Search for the cell housing the specified text and yield its [X, Y] center coordinate. 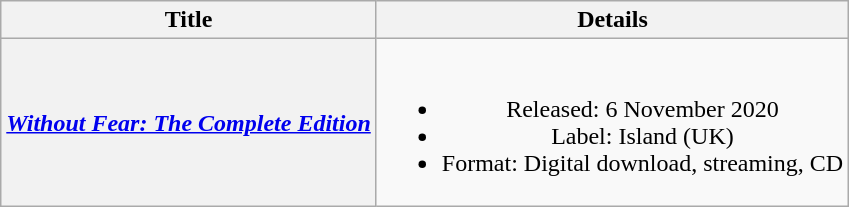
Released: 6 November 2020Label: Island (UK)Format: Digital download, streaming, CD [612, 122]
Without Fear: The Complete Edition [189, 122]
Title [189, 20]
Details [612, 20]
